Locate the cell with the specified text and output its (x, y) center coordinate. 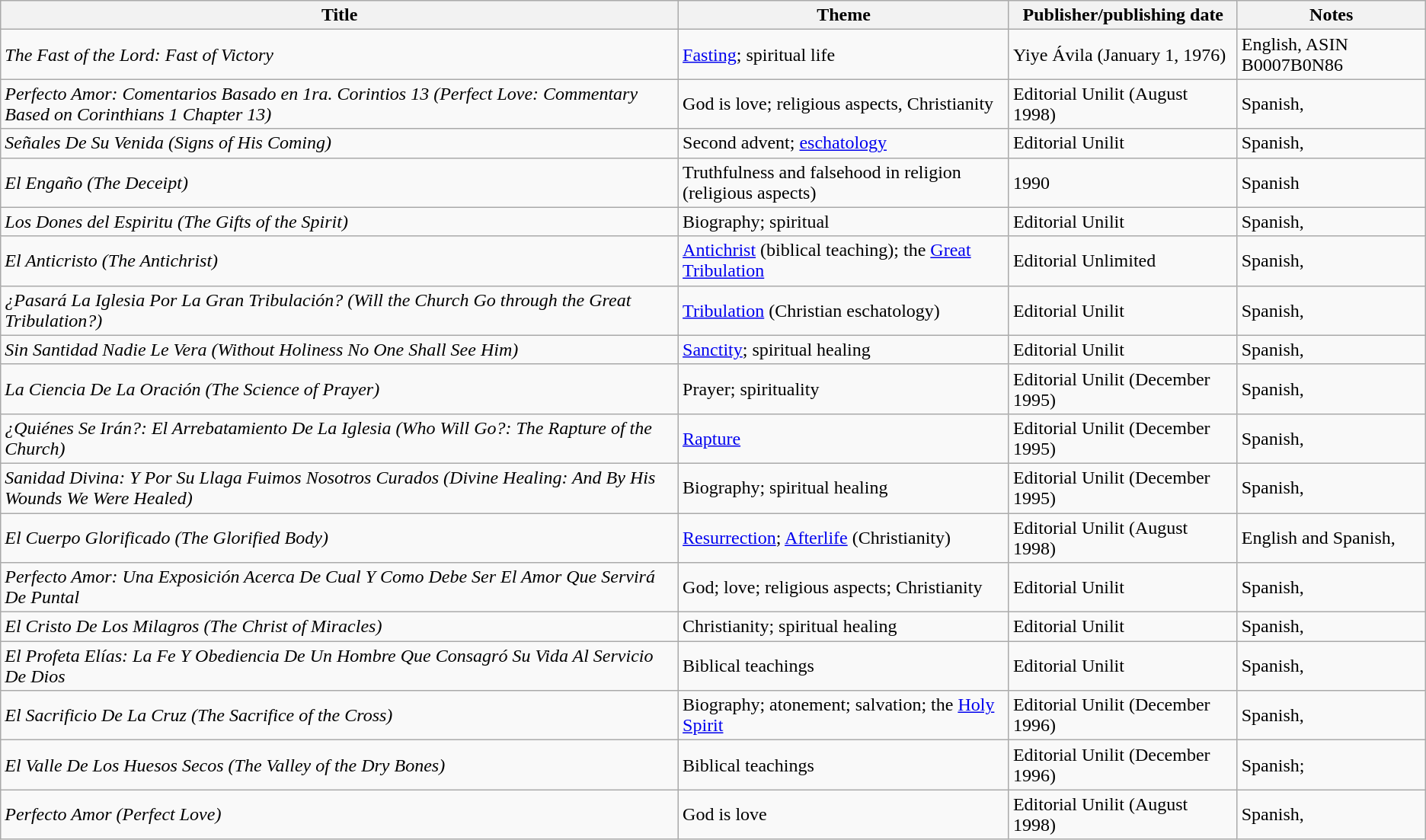
Rapture (844, 439)
Yiye Ávila (January 1, 1976) (1123, 55)
Biography; spiritual (844, 222)
Resurrection; Afterlife (Christianity) (844, 538)
1990 (1123, 183)
El Engaño (The Deceipt) (340, 183)
English, ASIN B0007B0N86 (1332, 55)
Sanctity; spiritual healing (844, 350)
Notes (1332, 15)
Perfecto Amor: Una Exposición Acerca De Cual Y Como Debe Ser El Amor Que Servirá De Puntal (340, 588)
Spanish (1332, 183)
El Sacrificio De La Cruz (The Sacrifice of the Cross) (340, 716)
God is love (844, 815)
El Cuerpo Glorificado (The Glorified Body) (340, 538)
La Ciencia De La Oración (The Science of Prayer) (340, 388)
Biography; spiritual healing (844, 487)
Prayer; spirituality (844, 388)
Biography; atonement; salvation; the Holy Spirit (844, 716)
God is love; religious aspects, Christianity (844, 104)
¿Pasará La Iglesia Por La Gran Tribulación? (Will the Church Go through the Great Tribulation?) (340, 311)
Sanidad Divina: Y Por Su Llaga Fuimos Nosotros Curados (Divine Healing: And By His Wounds We Were Healed) (340, 487)
El Profeta Elías: La Fe Y Obediencia De Un Hombre Que Consagró Su Vida Al Servicio De Dios (340, 666)
Second advent; eschatology (844, 143)
Perfecto Amor: Comentarios Basado en 1ra. Corintios 13 (Perfect Love: Commentary Based on Corinthians 1 Chapter 13) (340, 104)
Truthfulness and falsehood in religion (religious aspects) (844, 183)
Theme (844, 15)
El Valle De Los Huesos Secos (The Valley of the Dry Bones) (340, 765)
The Fast of the Lord: Fast of Victory (340, 55)
Editorial Unlimited (1123, 260)
El Anticristo (The Antichrist) (340, 260)
Publisher/publishing date (1123, 15)
El Cristo De Los Milagros (The Christ of Miracles) (340, 627)
Title (340, 15)
Perfecto Amor (Perfect Love) (340, 815)
Christianity; spiritual healing (844, 627)
Señales De Su Venida (Signs of His Coming) (340, 143)
Tribulation (Christian eschatology) (844, 311)
Spanish; (1332, 765)
Fasting; spiritual life (844, 55)
¿Quiénes Se Irán?: El Arrebatamiento De La Iglesia (Who Will Go?: The Rapture of the Church) (340, 439)
Los Dones del Espiritu (The Gifts of the Spirit) (340, 222)
Sin Santidad Nadie Le Vera (Without Holiness No One Shall See Him) (340, 350)
Antichrist (biblical teaching); the Great Tribulation (844, 260)
God; love; religious aspects; Christianity (844, 588)
English and Spanish, (1332, 538)
